For the text-containing cell, return its midpoint in (X, Y) coordinate format. 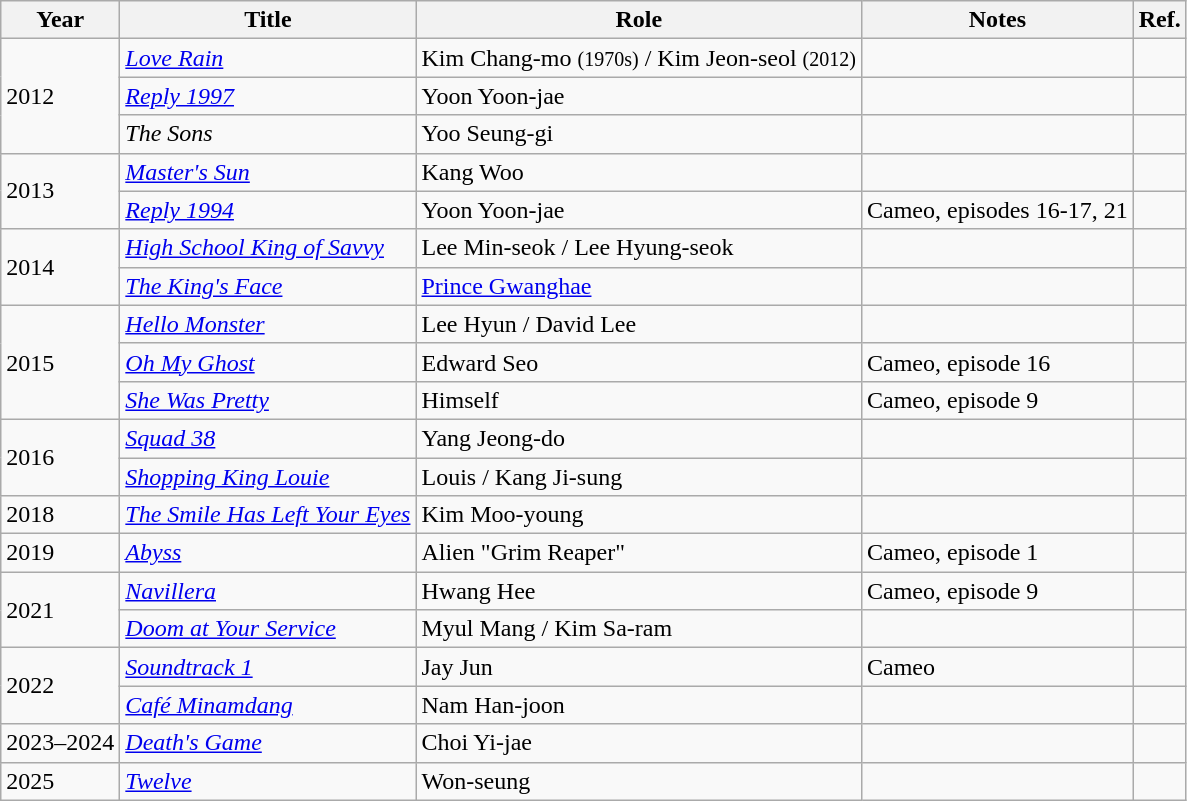
Master's Sun (268, 172)
Cameo (997, 667)
Lee Hyun / David Lee (638, 324)
The Sons (268, 134)
Hwang Hee (638, 591)
Café Minamdang (268, 705)
2025 (60, 781)
Love Rain (268, 58)
2021 (60, 610)
Death's Game (268, 743)
Choi Yi-jae (638, 743)
Edward Seo (638, 362)
Yoo Seung-gi (638, 134)
Title (268, 20)
Lee Min-seok / Lee Hyung-seok (638, 248)
Notes (997, 20)
Doom at Your Service (268, 629)
Role (638, 20)
Hello Monster (268, 324)
2012 (60, 96)
2022 (60, 686)
Twelve (268, 781)
Yang Jeong-do (638, 438)
She Was Pretty (268, 400)
Squad 38 (268, 438)
Navillera (268, 591)
Cameo, episodes 16-17, 21 (997, 210)
Cameo, episode 1 (997, 553)
Jay Jun (638, 667)
Prince Gwanghae (638, 286)
The Smile Has Left Your Eyes (268, 515)
Myul Mang / Kim Sa-ram (638, 629)
Reply 1997 (268, 96)
Cameo, episode 16 (997, 362)
Himself (638, 400)
Ref. (1160, 20)
The King's Face (268, 286)
2023–2024 (60, 743)
2014 (60, 267)
2018 (60, 515)
2013 (60, 191)
Abyss (268, 553)
Nam Han-joon (638, 705)
2015 (60, 362)
Oh My Ghost (268, 362)
Shopping King Louie (268, 477)
Soundtrack 1 (268, 667)
2019 (60, 553)
Reply 1994 (268, 210)
Kim Moo-young (638, 515)
High School King of Savvy (268, 248)
Louis / Kang Ji-sung (638, 477)
Kim Chang-mo (1970s) / Kim Jeon-seol (2012) (638, 58)
Kang Woo (638, 172)
Alien "Grim Reaper" (638, 553)
Won-seung (638, 781)
2016 (60, 457)
Year (60, 20)
